Provide the (X, Y) coordinate of the cell's center where the given text is located.  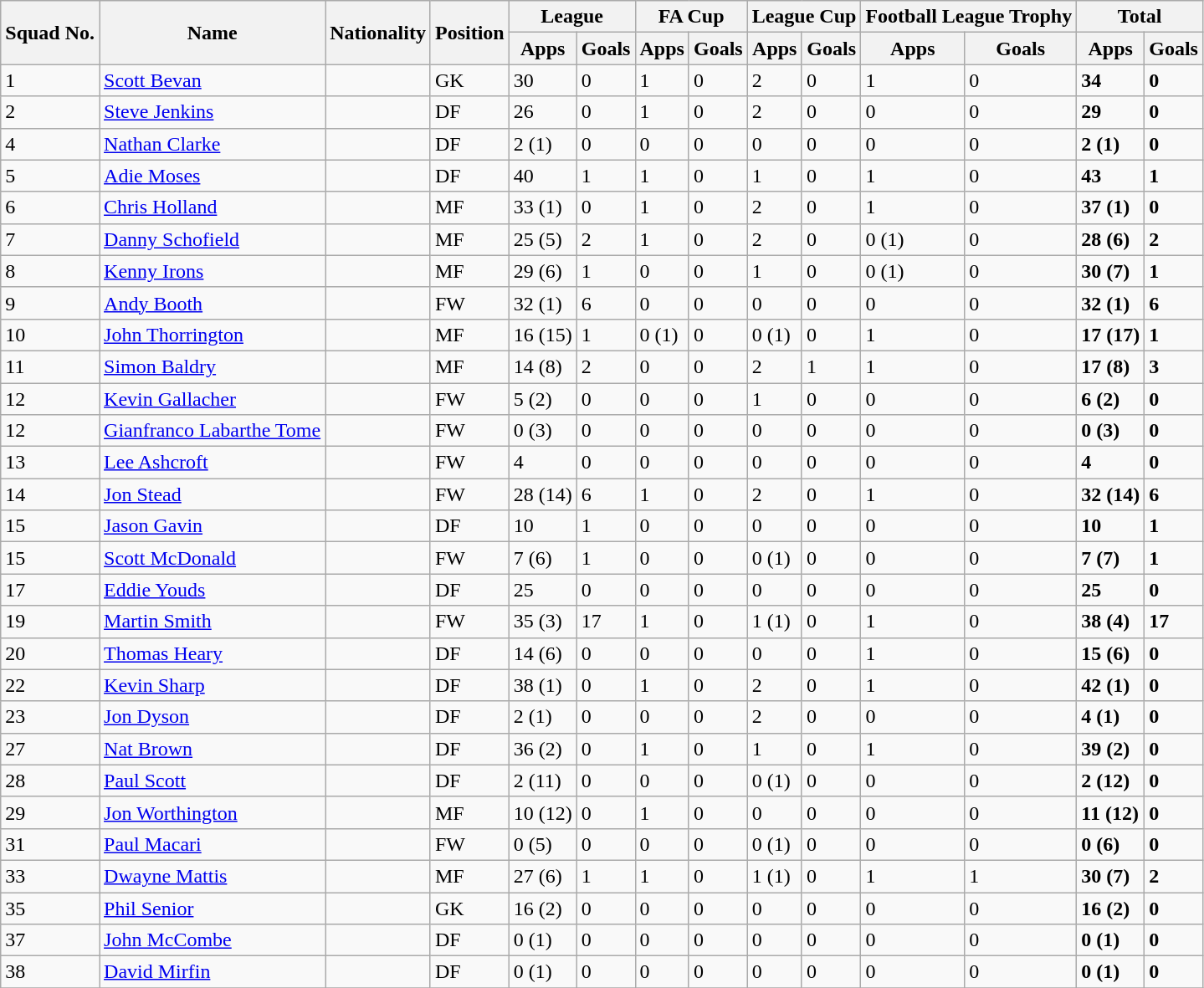
27 (6) (542, 876)
9 (50, 303)
38 (4) (1111, 622)
35 (50, 908)
14 (6) (542, 653)
19 (50, 622)
Name (213, 33)
Adie Moses (213, 176)
Simon Baldry (213, 366)
31 (50, 844)
22 (50, 685)
0 (5) (542, 844)
23 (50, 717)
34 (1111, 80)
Paul Scott (213, 781)
11 (50, 366)
Nat Brown (213, 749)
Steve Jenkins (213, 112)
40 (542, 176)
Jason Gavin (213, 526)
33 (50, 876)
Nationality (378, 33)
David Mirfin (213, 972)
10 (12) (542, 812)
Jon Stead (213, 494)
25 (5) (542, 239)
7 (6) (542, 558)
7 (50, 239)
11 (12) (1111, 812)
Scott Bevan (213, 80)
Scott McDonald (213, 558)
32 (14) (1111, 494)
Total (1140, 17)
4 (1) (1111, 717)
38 (50, 972)
38 (1) (542, 685)
17 (8) (1111, 366)
Lee Ashcroft (213, 463)
2 (11) (542, 781)
Thomas Heary (213, 653)
7 (7) (1111, 558)
League Cup (804, 17)
FA Cup (691, 17)
20 (50, 653)
Nathan Clarke (213, 144)
43 (1111, 176)
Danny Schofield (213, 239)
33 (1) (542, 207)
28 (6) (1111, 239)
Football League Trophy (969, 17)
16 (15) (542, 335)
15 (6) (1111, 653)
3 (1174, 366)
0 (6) (1111, 844)
5 (2) (542, 399)
Chris Holland (213, 207)
37 (50, 940)
Kevin Sharp (213, 685)
39 (2) (1111, 749)
6 (2) (1111, 399)
John Thorrington (213, 335)
Gianfranco Labarthe Tome (213, 431)
29 (6) (542, 271)
36 (2) (542, 749)
League (572, 17)
28 (50, 781)
13 (50, 463)
35 (3) (542, 622)
14 (8) (542, 366)
Eddie Youds (213, 590)
Kenny Irons (213, 271)
27 (50, 749)
Paul Macari (213, 844)
Dwayne Mattis (213, 876)
Squad No. (50, 33)
30 (542, 80)
5 (50, 176)
Martin Smith (213, 622)
37 (1) (1111, 207)
Phil Senior (213, 908)
Jon Worthington (213, 812)
Kevin Gallacher (213, 399)
Andy Booth (213, 303)
John McCombe (213, 940)
Position (469, 33)
28 (14) (542, 494)
42 (1) (1111, 685)
8 (50, 271)
2 (12) (1111, 781)
14 (50, 494)
26 (542, 112)
Jon Dyson (213, 717)
17 (17) (1111, 335)
